Detect which cell encompasses the target text, then output its [X, Y] center coordinate. 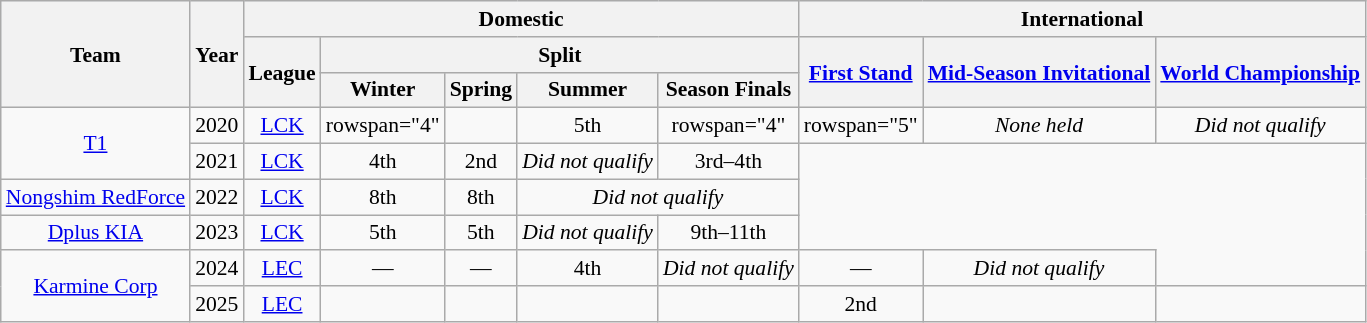
Split [560, 55]
Summer [588, 90]
2023 [216, 233]
Spring [482, 90]
Domestic [520, 19]
International [1082, 19]
2021 [216, 162]
League [282, 72]
Year [216, 54]
First Stand [861, 72]
2020 [216, 126]
Dplus KIA [96, 233]
9th–11th [728, 233]
3rd–4th [728, 162]
Karmine Corp [96, 286]
T1 [96, 144]
Mid-Season Invitational [1040, 72]
None held [1040, 126]
Team [96, 54]
rowspan="5" [861, 126]
2024 [216, 269]
2022 [216, 197]
Winter [383, 90]
Season Finals [728, 90]
Nongshim RedForce [96, 197]
2025 [216, 304]
World Championship [1260, 72]
